Provide the (x, y) coordinate of the cell's center where the given text is located.  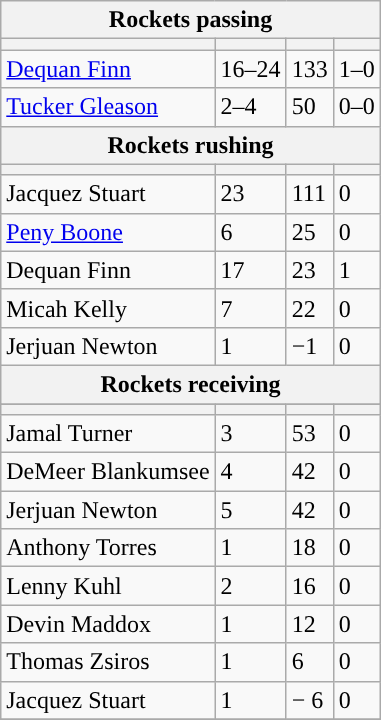
12 (310, 624)
Anthony Torres (108, 548)
−1 (310, 346)
5 (250, 510)
17 (250, 270)
7 (250, 308)
18 (310, 548)
1–0 (356, 69)
Micah Kelly (108, 308)
Thomas Zsiros (108, 662)
Peny Boone (108, 232)
53 (310, 434)
2–4 (250, 107)
Rockets rushing (191, 145)
Tucker Gleason (108, 107)
16 (310, 586)
16–24 (250, 69)
111 (310, 194)
Jamal Turner (108, 434)
Devin Maddox (108, 624)
Rockets passing (191, 20)
133 (310, 69)
50 (310, 107)
4 (250, 472)
DeMeer Blankumsee (108, 472)
Rockets receiving (191, 384)
Lenny Kuhl (108, 586)
25 (310, 232)
− 6 (310, 700)
3 (250, 434)
2 (250, 586)
22 (310, 308)
0–0 (356, 107)
